Capture the cell that displays the provided text and extract its [x, y] central coordinate. 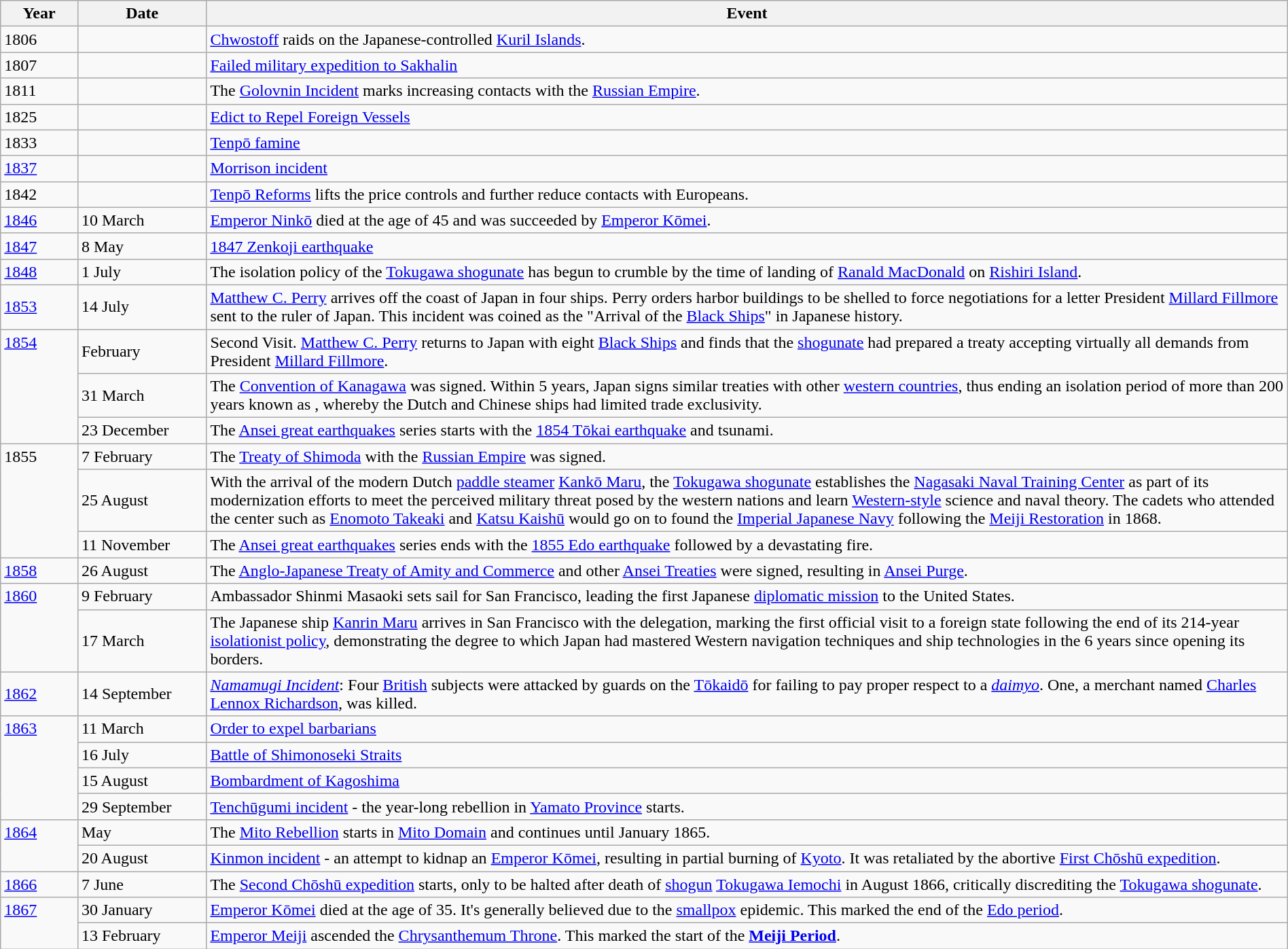
Emperor Meiji ascended the Chrysanthemum Throne. This marked the start of the Meiji Period. [747, 936]
1825 [39, 117]
Failed military expedition to Sakhalin [747, 65]
1846 [39, 220]
1842 [39, 194]
29 September [141, 806]
25 August [141, 501]
1863 [39, 768]
Tenpō Reforms lifts the price controls and further reduce contacts with Europeans. [747, 194]
Battle of Shimonoseki Straits [747, 755]
Ambassador Shinmi Masaoki sets sail for San Francisco, leading the first Japanese diplomatic mission to the United States. [747, 596]
Event [747, 14]
1806 [39, 39]
Emperor Kōmei died at the age of 35. It's generally believed due to the smallpox epidemic. This marked the end of the Edo period. [747, 910]
Emperor Ninkō died at the age of 45 and was succeeded by Emperor Kōmei. [747, 220]
Year [39, 14]
13 February [141, 936]
14 July [141, 307]
February [141, 351]
1862 [39, 694]
11 November [141, 545]
31 March [141, 395]
7 June [141, 884]
Edict to Repel Foreign Vessels [747, 117]
May [141, 832]
Morrison incident [747, 168]
11 March [141, 729]
1848 [39, 272]
Chwostoff raids on the Japanese-controlled Kuril Islands. [747, 39]
1 July [141, 272]
1864 [39, 845]
The Anglo-Japanese Treaty of Amity and Commerce and other Ansei Treaties were signed, resulting in Ansei Purge. [747, 571]
The Ansei great earthquakes series starts with the 1854 Tōkai earthquake and tsunami. [747, 431]
10 March [141, 220]
1860 [39, 628]
16 July [141, 755]
1837 [39, 168]
1855 [39, 501]
Bombardment of Kagoshima [747, 781]
Date [141, 14]
23 December [141, 431]
1807 [39, 65]
30 January [141, 910]
The Mito Rebellion starts in Mito Domain and continues until January 1865. [747, 832]
20 August [141, 858]
The isolation policy of the Tokugawa shogunate has begun to crumble by the time of landing of Ranald MacDonald on Rishiri Island. [747, 272]
1847 Zenkoji earthquake [747, 246]
1866 [39, 884]
1833 [39, 143]
1858 [39, 571]
7 February [141, 456]
Tenchūgumi incident - the year-long rebellion in Yamato Province starts. [747, 806]
9 February [141, 596]
14 September [141, 694]
The Ansei great earthquakes series ends with the 1855 Edo earthquake followed by a devastating fire. [747, 545]
The Treaty of Shimoda with the Russian Empire was signed. [747, 456]
17 March [141, 641]
1854 [39, 386]
1853 [39, 307]
8 May [141, 246]
The Golovnin Incident marks increasing contacts with the Russian Empire. [747, 91]
26 August [141, 571]
15 August [141, 781]
Tenpō famine [747, 143]
1847 [39, 246]
1811 [39, 91]
1867 [39, 923]
Order to expel barbarians [747, 729]
